From the cell containing the given text, extract its center point as [X, Y] coordinate. 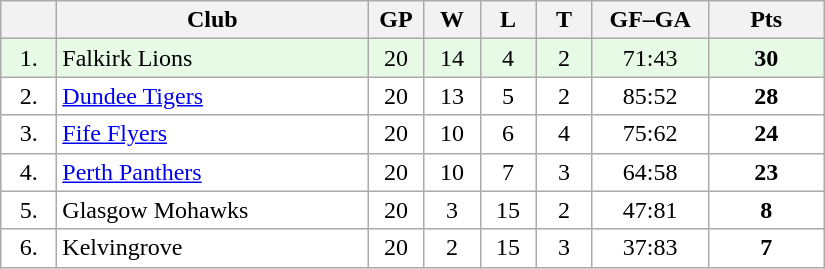
71:43 [650, 58]
GP [396, 20]
14 [452, 58]
Club [212, 20]
64:58 [650, 172]
T [564, 20]
85:52 [650, 96]
30 [766, 58]
2. [29, 96]
Dundee Tigers [212, 96]
W [452, 20]
6. [29, 248]
3. [29, 134]
Glasgow Mohawks [212, 210]
5 [508, 96]
6 [508, 134]
GF–GA [650, 20]
Pts [766, 20]
47:81 [650, 210]
4. [29, 172]
Kelvingrove [212, 248]
1. [29, 58]
28 [766, 96]
Falkirk Lions [212, 58]
23 [766, 172]
75:62 [650, 134]
5. [29, 210]
13 [452, 96]
Perth Panthers [212, 172]
8 [766, 210]
L [508, 20]
Fife Flyers [212, 134]
37:83 [650, 248]
24 [766, 134]
